Scan for the cell matching the given text and deliver its [x, y] coordinate at center. 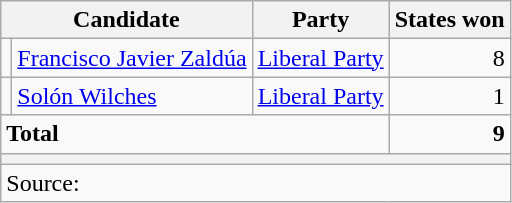
States won [450, 20]
Party [320, 20]
1 [450, 96]
Francisco Javier Zaldúa [132, 58]
8 [450, 58]
Solón Wilches [132, 96]
Candidate [126, 20]
Source: [256, 183]
9 [450, 134]
Total [195, 134]
